Extract the [X, Y] coordinate from the center of the cell holding the provided text.  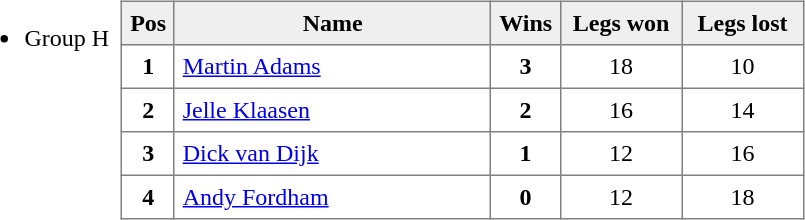
Andy Fordham [332, 197]
Jelle Klaasen [332, 110]
Legs won [621, 23]
Martin Adams [332, 67]
10 [743, 67]
Pos [148, 23]
Legs lost [743, 23]
4 [148, 197]
0 [526, 197]
Dick van Dijk [332, 154]
Name [332, 23]
Wins [526, 23]
14 [743, 110]
